Pinpoint the cell where the given text exists, returning its [x, y] midpoint coordinate. 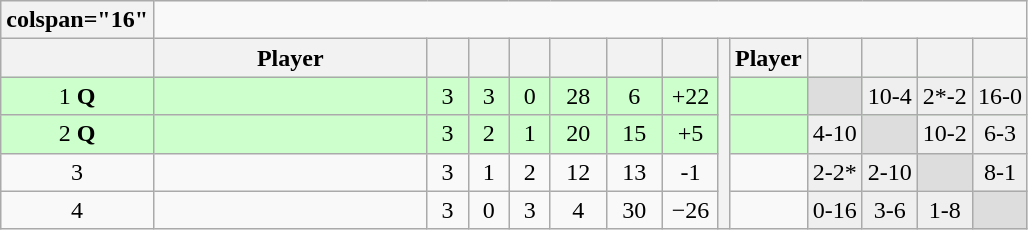
0-16 [834, 210]
15 [634, 134]
-1 [690, 172]
10-4 [890, 96]
10-2 [944, 134]
13 [634, 172]
1-8 [944, 210]
+5 [690, 134]
2*-2 [944, 96]
28 [578, 96]
1 Q [78, 96]
16-0 [1000, 96]
6 [634, 96]
12 [578, 172]
3-6 [890, 210]
2-2* [834, 172]
4-10 [834, 134]
2 Q [78, 134]
20 [578, 134]
−26 [690, 210]
30 [634, 210]
6-3 [1000, 134]
colspan="16" [78, 20]
8-1 [1000, 172]
+22 [690, 96]
2-10 [890, 172]
